Search for the cell housing the specified text and yield its [x, y] center coordinate. 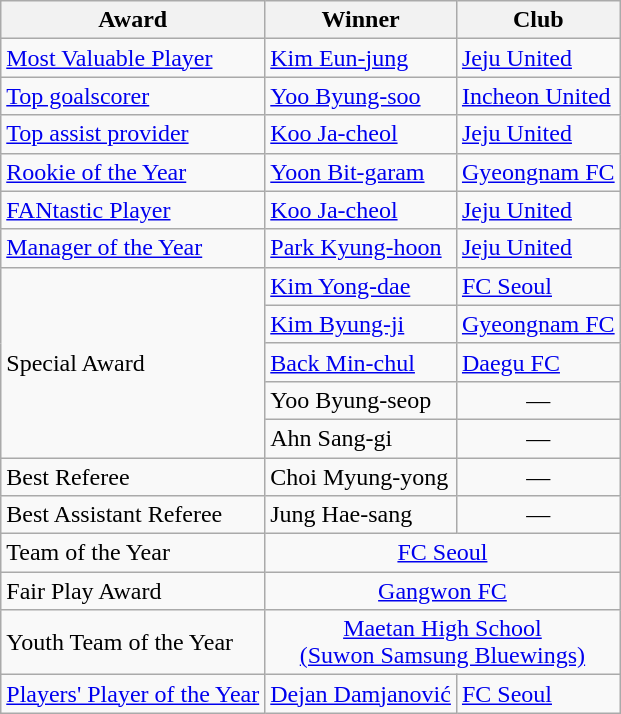
Gangwon FC [442, 591]
Players' Player of the Year [133, 694]
Club [538, 20]
Yoo Byung-soo [361, 96]
Top assist provider [133, 134]
Choi Myung-yong [361, 477]
Team of the Year [133, 553]
Winner [361, 20]
Most Valuable Player [133, 58]
Back Min-chul [361, 362]
Rookie of the Year [133, 172]
Kim Byung-ji [361, 324]
Park Kyung-hoon [361, 248]
Yoo Byung-seop [361, 400]
FANtastic Player [133, 210]
Manager of the Year [133, 248]
Best Assistant Referee [133, 515]
Kim Yong-dae [361, 286]
Top goalscorer [133, 96]
Daegu FC [538, 362]
Incheon United [538, 96]
Award [133, 20]
Ahn Sang-gi [361, 438]
Dejan Damjanović [361, 694]
Jung Hae-sang [361, 515]
Best Referee [133, 477]
Youth Team of the Year [133, 642]
Maetan High School(Suwon Samsung Bluewings) [442, 642]
Special Award [133, 362]
Kim Eun-jung [361, 58]
Yoon Bit-garam [361, 172]
Fair Play Award [133, 591]
